Search for the cell housing the specified text and yield its (X, Y) center coordinate. 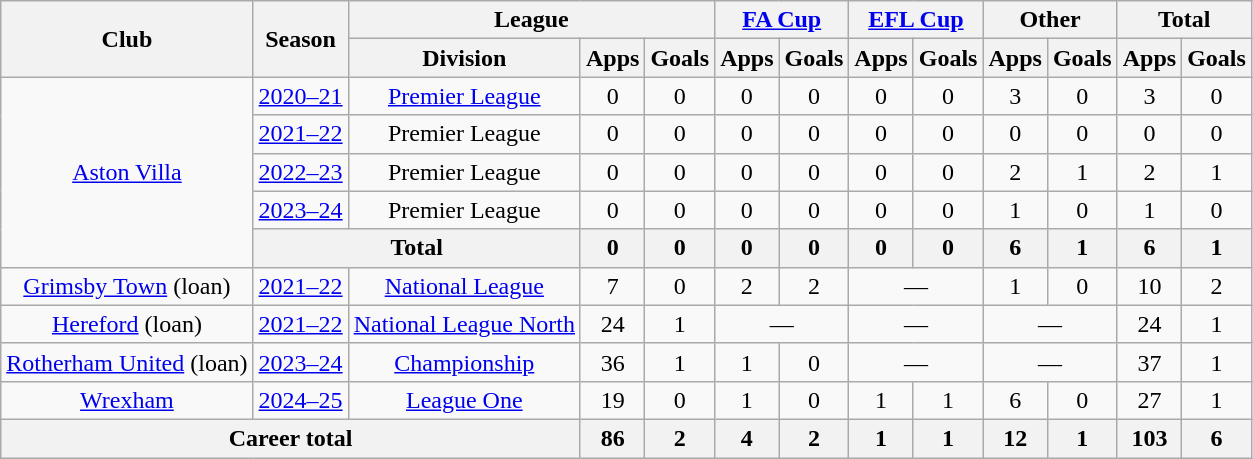
19 (612, 400)
Grimsby Town (loan) (127, 286)
Division (464, 58)
Other (1050, 20)
Wrexham (127, 400)
103 (1149, 438)
Hereford (loan) (127, 324)
2024–25 (300, 400)
2022–23 (300, 172)
League One (464, 400)
League (531, 20)
36 (612, 362)
Aston Villa (127, 172)
10 (1149, 286)
27 (1149, 400)
Career total (291, 438)
FA Cup (782, 20)
Championship (464, 362)
86 (612, 438)
Club (127, 39)
12 (1015, 438)
4 (747, 438)
7 (612, 286)
Rotherham United (loan) (127, 362)
National League (464, 286)
2020–21 (300, 96)
EFL Cup (916, 20)
Season (300, 39)
National League North (464, 324)
37 (1149, 362)
